Detect which cell encompasses the target text, then output its [X, Y] center coordinate. 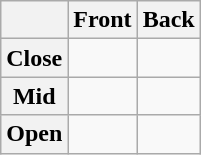
Mid [34, 96]
Close [34, 58]
Front [102, 20]
Back [168, 20]
Open [34, 134]
